Provide the [x, y] coordinate of the cell's center where the given text is located.  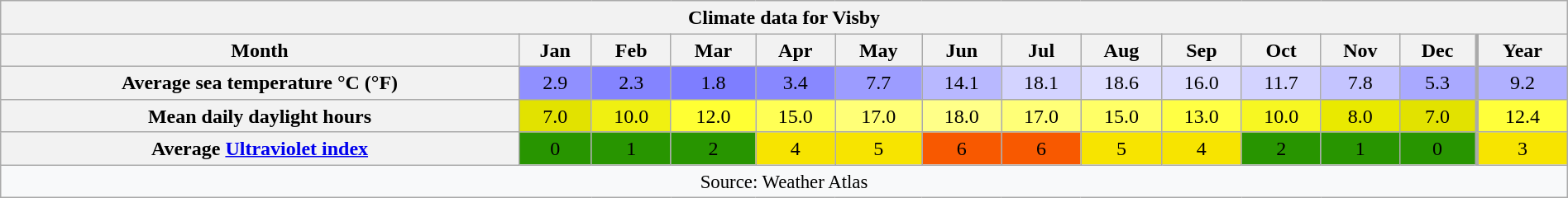
Apr [796, 50]
7.8 [1360, 82]
Jan [555, 50]
Climate data for Visby [784, 17]
16.0 [1202, 82]
Year [1522, 50]
8.0 [1360, 115]
7.7 [878, 82]
May [878, 50]
Average Ultraviolet index [260, 148]
13.0 [1202, 115]
Feb [631, 50]
18.0 [962, 115]
5.3 [1437, 82]
Nov [1360, 50]
9.2 [1522, 82]
2.9 [555, 82]
Aug [1121, 50]
Dec [1437, 50]
11.7 [1281, 82]
3.4 [796, 82]
18.6 [1121, 82]
14.1 [962, 82]
Oct [1281, 50]
Average sea temperature °C (°F) [260, 82]
Mean daily daylight hours [260, 115]
12.4 [1522, 115]
Sep [1202, 50]
2.3 [631, 82]
Jun [962, 50]
3 [1522, 148]
Month [260, 50]
12.0 [713, 115]
Source: Weather Atlas [784, 181]
1.8 [713, 82]
Mar [713, 50]
Jul [1041, 50]
18.1 [1041, 82]
